Return (X, Y) of the center of cell containing provided text 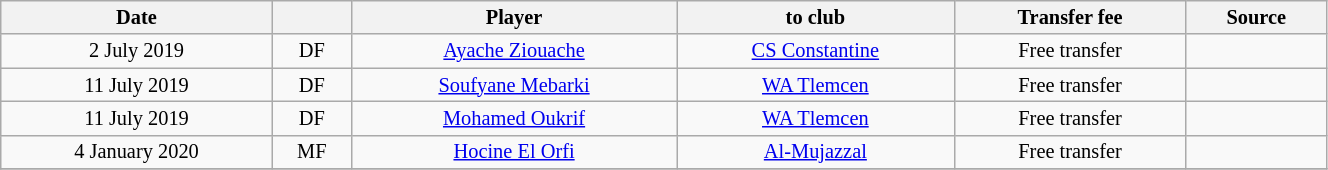
Ayache Ziouache (514, 51)
Player (514, 17)
to club (816, 17)
Source (1256, 17)
Date (137, 17)
Hocine El Orfi (514, 152)
2 July 2019 (137, 51)
Al-Mujazzal (816, 152)
Soufyane Mebarki (514, 85)
MF (312, 152)
Transfer fee (1070, 17)
CS Constantine (816, 51)
Mohamed Oukrif (514, 118)
4 January 2020 (137, 152)
